Return [x, y] of the center of cell containing provided text 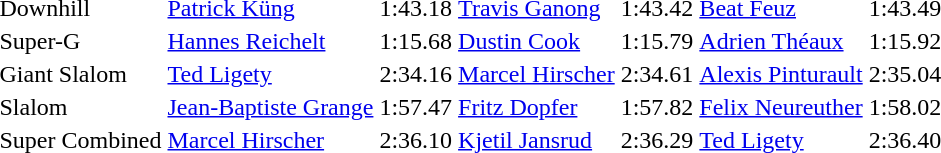
Hannes Reichelt [270, 41]
Felix Neureuther [781, 107]
Fritz Dopfer [537, 107]
Dustin Cook [537, 41]
1:15.79 [657, 41]
Adrien Théaux [781, 41]
Marcel Hirscher [537, 74]
Alexis Pinturault [781, 74]
1:57.47 [416, 107]
Ted Ligety [270, 74]
2:34.16 [416, 74]
Jean-Baptiste Grange [270, 107]
1:57.82 [657, 107]
2:34.61 [657, 74]
1:15.68 [416, 41]
